Identify which cell holds the provided text, then report its [X, Y] central coordinate. 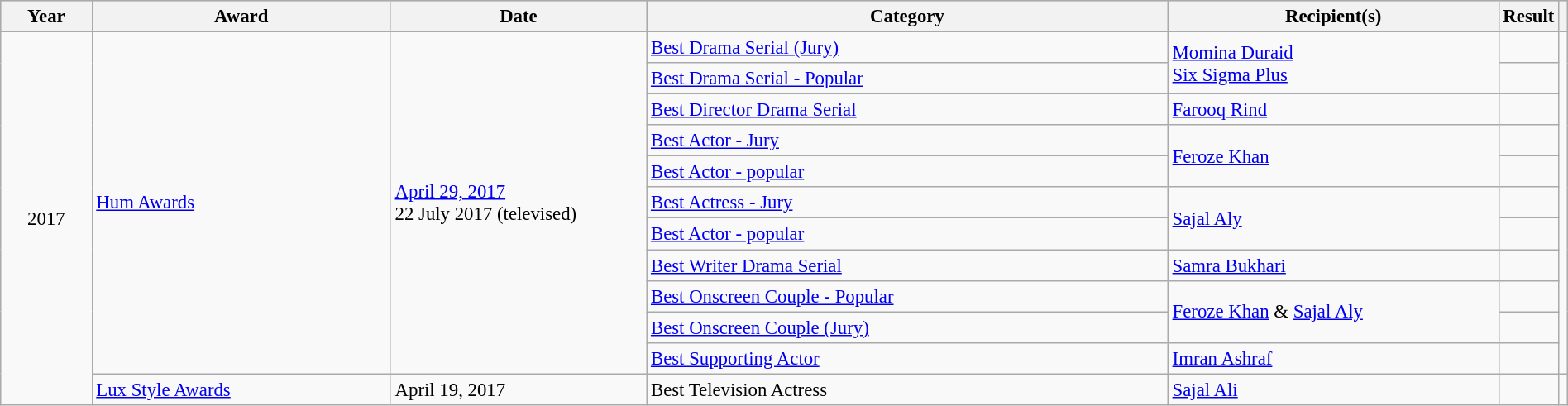
Sajal Ali [1333, 389]
Lux Style Awards [241, 389]
Category [908, 17]
Best Actor - Jury [908, 141]
Best Writer Drama Serial [908, 265]
Hum Awards [241, 203]
Momina DuraidSix Sigma Plus [1333, 63]
Best Supporting Actor [908, 358]
Feroze Khan & Sajal Aly [1333, 311]
Feroze Khan [1333, 155]
Best Onscreen Couple (Jury) [908, 327]
Samra Bukhari [1333, 265]
Best Television Actress [908, 389]
2017 [46, 218]
April 19, 2017 [518, 389]
Recipient(s) [1333, 17]
Farooq Rind [1333, 110]
Best Actress - Jury [908, 203]
Award [241, 17]
Date [518, 17]
Sajal Aly [1333, 218]
Year [46, 17]
Best Director Drama Serial [908, 110]
Best Drama Serial - Popular [908, 79]
Best Onscreen Couple - Popular [908, 296]
Best Drama Serial (Jury) [908, 48]
April 29, 201722 July 2017 (televised) [518, 203]
Result [1528, 17]
Imran Ashraf [1333, 358]
